Detect which cell encompasses the target text, then output its [X, Y] center coordinate. 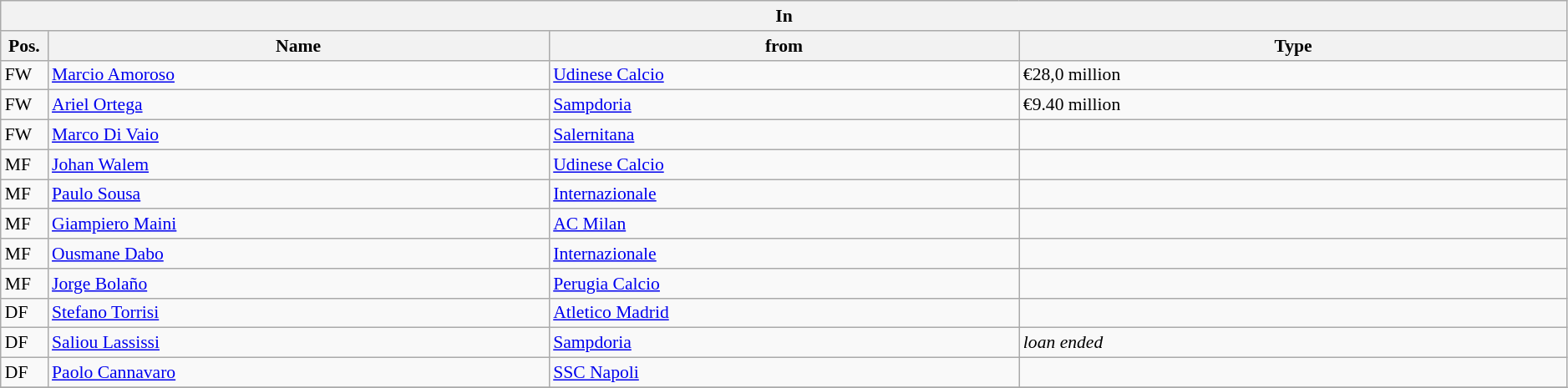
Stefano Torrisi [298, 313]
Paolo Cannavaro [298, 373]
Salernitana [784, 135]
AC Milan [784, 224]
Marcio Amoroso [298, 75]
Type [1293, 46]
Jorge Bolaño [298, 284]
loan ended [1293, 343]
Pos. [24, 46]
Perugia Calcio [784, 284]
Ariel Ortega [298, 105]
Johan Walem [298, 164]
Ousmane Dabo [298, 254]
€9.40 million [1293, 105]
Paulo Sousa [298, 194]
Atletico Madrid [784, 313]
Name [298, 46]
Saliou Lassissi [298, 343]
SSC Napoli [784, 373]
In [784, 16]
€28,0 million [1293, 75]
Giampiero Maini [298, 224]
Marco Di Vaio [298, 135]
from [784, 46]
